Detect which cell encompasses the target text, then output its (x, y) center coordinate. 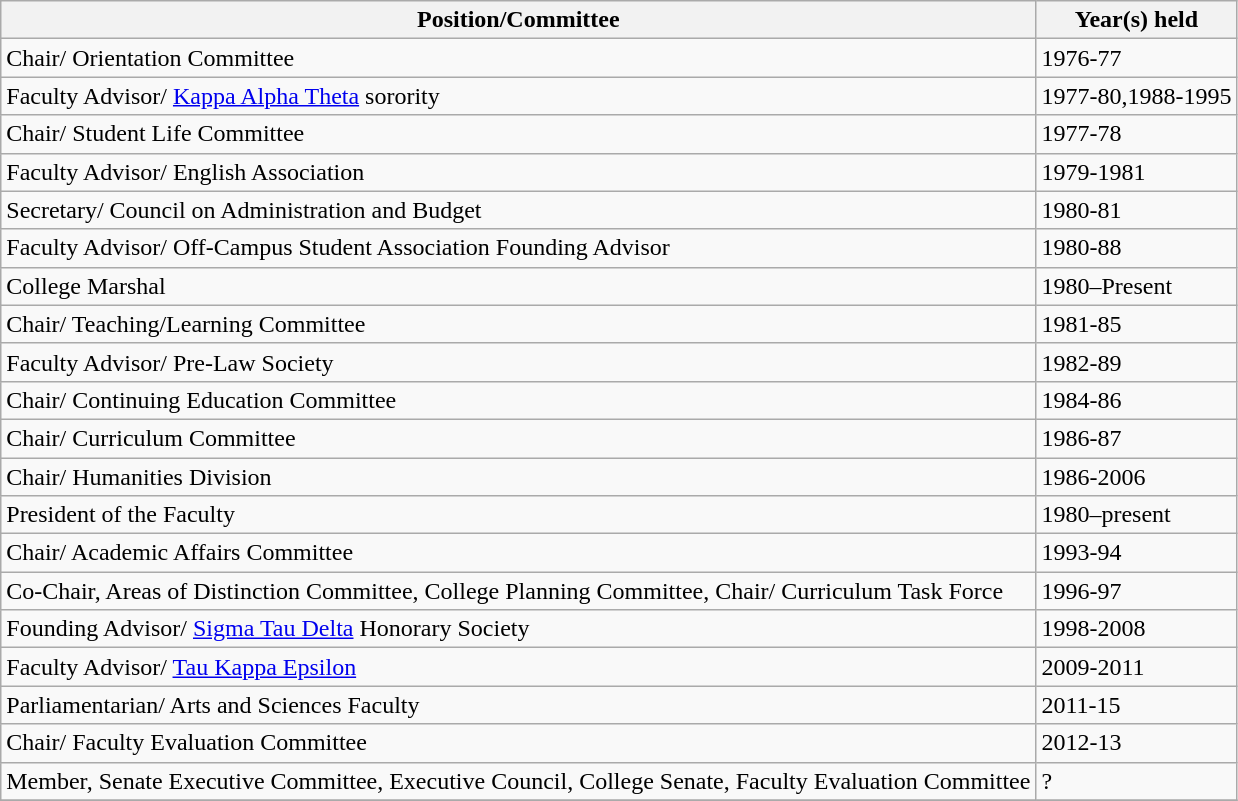
Member, Senate Executive Committee, Executive Council, College Senate, Faculty Evaluation Committee (518, 781)
1986-87 (1136, 438)
1984-86 (1136, 400)
Year(s) held (1136, 20)
1980-88 (1136, 248)
Faculty Advisor/ Tau Kappa Epsilon (518, 667)
Chair/ Continuing Education Committee (518, 400)
1977-78 (1136, 134)
Chair/ Student Life Committee (518, 134)
1980–Present (1136, 286)
1996-97 (1136, 591)
Faculty Advisor/ Kappa Alpha Theta sorority (518, 96)
1998-2008 (1136, 629)
Chair/ Curriculum Committee (518, 438)
1981-85 (1136, 324)
Position/Committee (518, 20)
1986-2006 (1136, 477)
Chair/ Orientation Committee (518, 58)
1993-94 (1136, 553)
? (1136, 781)
College Marshal (518, 286)
Chair/ Faculty Evaluation Committee (518, 743)
2011-15 (1136, 705)
Co-Chair, Areas of Distinction Committee, College Planning Committee, Chair/ Curriculum Task Force (518, 591)
Chair/ Academic Affairs Committee (518, 553)
Founding Advisor/ Sigma Tau Delta Honorary Society (518, 629)
1979-1981 (1136, 172)
2012-13 (1136, 743)
1977-80,1988-1995 (1136, 96)
Secretary/ Council on Administration and Budget (518, 210)
1980–present (1136, 515)
President of the Faculty (518, 515)
Faculty Advisor/ English Association (518, 172)
Faculty Advisor/ Pre-Law Society (518, 362)
Chair/ Humanities Division (518, 477)
Chair/ Teaching/Learning Committee (518, 324)
Parliamentarian/ Arts and Sciences Faculty (518, 705)
2009-2011 (1136, 667)
1982-89 (1136, 362)
1980-81 (1136, 210)
1976-77 (1136, 58)
Faculty Advisor/ Off-Campus Student Association Founding Advisor (518, 248)
